Identify which cell holds the provided text, then report its (x, y) central coordinate. 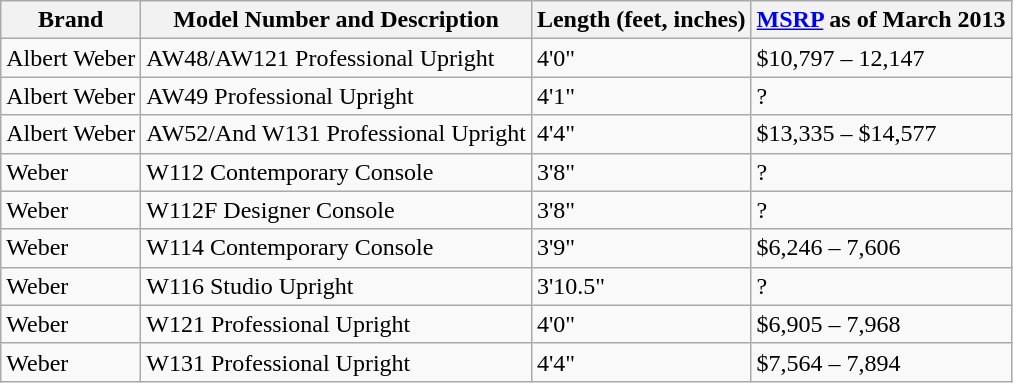
3'10.5" (641, 286)
W131 Professional Upright (336, 362)
W112 Contemporary Console (336, 172)
Brand (71, 20)
4'1" (641, 96)
MSRP as of March 2013 (881, 20)
W121 Professional Upright (336, 324)
W114 Contemporary Console (336, 248)
AW48/AW121 Professional Upright (336, 58)
W112F Designer Console (336, 210)
$10,797 – 12,147 (881, 58)
$7,564 – 7,894 (881, 362)
3'9" (641, 248)
W116 Studio Upright (336, 286)
AW52/And W131 Professional Upright (336, 134)
AW49 Professional Upright (336, 96)
$6,905 – 7,968 (881, 324)
Model Number and Description (336, 20)
Length (feet, inches) (641, 20)
$13,335 – $14,577 (881, 134)
$6,246 – 7,606 (881, 248)
